Detect which cell encompasses the target text, then output its [x, y] center coordinate. 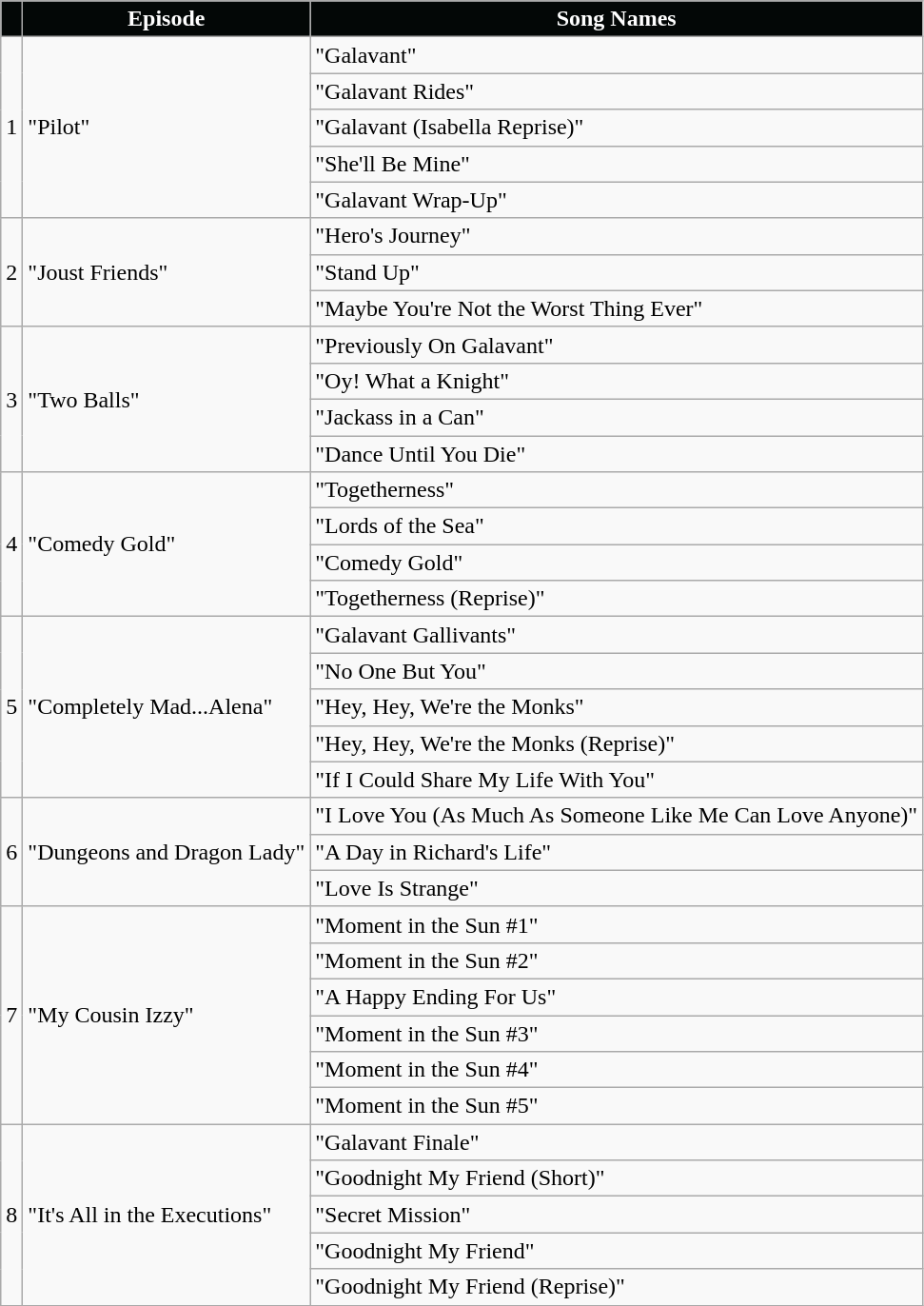
"She'll Be Mine" [617, 164]
1 [11, 128]
"Moment in the Sun #4" [617, 1070]
"Galavant Rides" [617, 91]
"Moment in the Sun #1" [617, 924]
"I Love You (As Much As Someone Like Me Can Love Anyone)" [617, 816]
"Love Is Strange" [617, 888]
"Galavant" [617, 55]
6 [11, 852]
4 [11, 544]
"Moment in the Sun #3" [617, 1033]
"Togetherness (Reprise)" [617, 599]
"Galavant (Isabella Reprise)" [617, 128]
"Dance Until You Die" [617, 454]
"Moment in the Sun #5" [617, 1106]
8 [11, 1215]
"Togetherness" [617, 490]
"A Happy Ending For Us" [617, 997]
"Stand Up" [617, 272]
7 [11, 1015]
"Goodnight My Friend (Short)" [617, 1178]
2 [11, 272]
"Oy! What a Knight" [617, 381]
"A Day in Richard's Life" [617, 852]
Episode [167, 19]
"Maybe You're Not the Worst Thing Ever" [617, 308]
"No One But You" [617, 671]
"Galavant Gallivants" [617, 635]
"Pilot" [167, 128]
3 [11, 399]
"Dungeons and Dragon Lady" [167, 852]
"Galavant Finale" [617, 1142]
"Galavant Wrap-Up" [617, 200]
"My Cousin Izzy" [167, 1015]
"Secret Mission" [617, 1215]
"Goodnight My Friend (Reprise)" [617, 1287]
"Hero's Journey" [617, 236]
"If I Could Share My Life With You" [617, 780]
"Joust Friends" [167, 272]
"It's All in the Executions" [167, 1215]
"Two Balls" [167, 399]
"Hey, Hey, We're the Monks" [617, 707]
"Jackass in a Can" [617, 417]
"Goodnight My Friend" [617, 1251]
"Hey, Hey, We're the Monks (Reprise)" [617, 743]
"Lords of the Sea" [617, 526]
"Previously On Galavant" [617, 345]
Song Names [617, 19]
"Moment in the Sun #2" [617, 960]
"Completely Mad...Alena" [167, 707]
5 [11, 707]
